Detect which cell encompasses the target text, then output its (x, y) center coordinate. 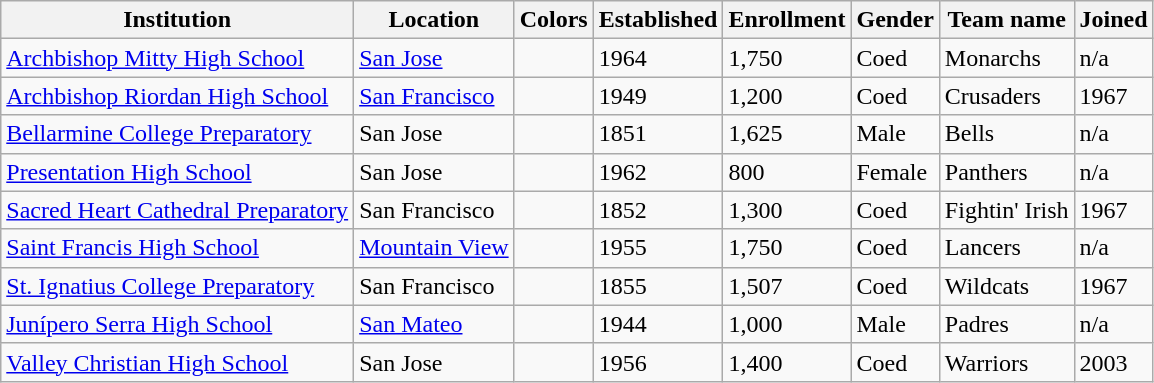
Colors (554, 20)
Archbishop Mitty High School (178, 58)
Monarchs (1006, 58)
Crusaders (1006, 96)
Sacred Heart Cathedral Preparatory (178, 210)
1,300 (787, 210)
2003 (1114, 362)
1956 (658, 362)
Warriors (1006, 362)
1852 (658, 210)
1944 (658, 324)
1955 (658, 248)
Mountain View (434, 248)
Wildcats (1006, 286)
Female (895, 172)
Lancers (1006, 248)
Valley Christian High School (178, 362)
Junípero Serra High School (178, 324)
Location (434, 20)
Team name (1006, 20)
Established (658, 20)
Archbishop Riordan High School (178, 96)
1,625 (787, 134)
Bells (1006, 134)
Bellarmine College Preparatory (178, 134)
1,400 (787, 362)
1,200 (787, 96)
1964 (658, 58)
Institution (178, 20)
Gender (895, 20)
1,507 (787, 286)
1962 (658, 172)
1,000 (787, 324)
1949 (658, 96)
Fightin' Irish (1006, 210)
Saint Francis High School (178, 248)
Enrollment (787, 20)
Presentation High School (178, 172)
San Mateo (434, 324)
Joined (1114, 20)
800 (787, 172)
1851 (658, 134)
Padres (1006, 324)
Panthers (1006, 172)
St. Ignatius College Preparatory (178, 286)
1855 (658, 286)
